Find where the given text appears and provide that cell's center as (X, Y) coordinate. 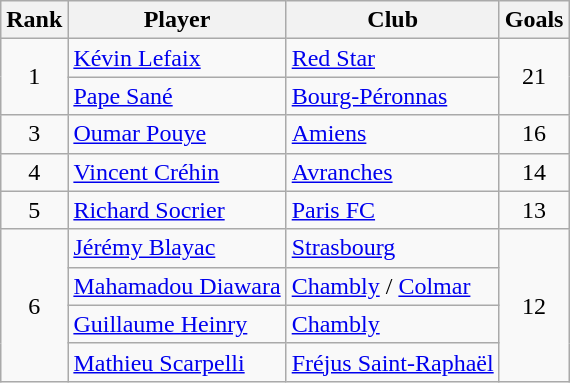
Kévin Lefaix (177, 58)
Oumar Pouye (177, 134)
Vincent Créhin (177, 172)
Rank (34, 20)
13 (534, 210)
Club (392, 20)
5 (34, 210)
21 (534, 77)
1 (34, 77)
Avranches (392, 172)
Mathieu Scarpelli (177, 362)
Jérémy Blayac (177, 248)
16 (534, 134)
Guillaume Heinry (177, 324)
Bourg-Péronnas (392, 96)
6 (34, 305)
14 (534, 172)
3 (34, 134)
Fréjus Saint-Raphaël (392, 362)
Richard Socrier (177, 210)
Mahamadou Diawara (177, 286)
Chambly / Colmar (392, 286)
Amiens (392, 134)
Chambly (392, 324)
Strasbourg (392, 248)
Paris FC (392, 210)
12 (534, 305)
Player (177, 20)
Red Star (392, 58)
4 (34, 172)
Goals (534, 20)
Pape Sané (177, 96)
